Detect which cell encompasses the target text, then output its [X, Y] center coordinate. 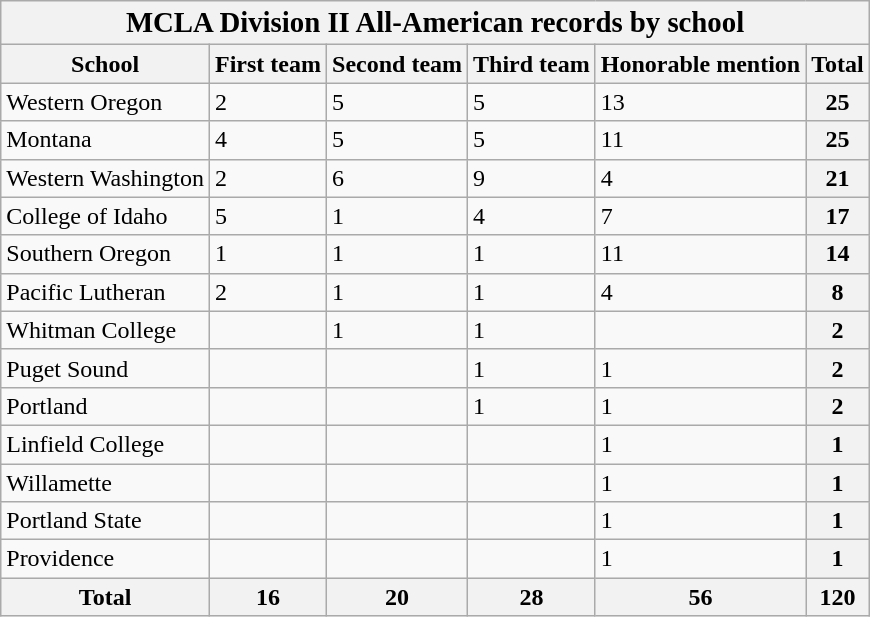
Southern Oregon [106, 254]
Whitman College [106, 330]
7 [700, 216]
Willamette [106, 483]
Western Oregon [106, 102]
First team [268, 64]
Puget Sound [106, 368]
Providence [106, 559]
Third team [532, 64]
28 [532, 597]
14 [838, 254]
MCLA Division II All-American records by school [436, 23]
College of Idaho [106, 216]
56 [700, 597]
Honorable mention [700, 64]
9 [532, 178]
20 [398, 597]
17 [838, 216]
Pacific Lutheran [106, 292]
Linfield College [106, 444]
120 [838, 597]
School [106, 64]
13 [700, 102]
6 [398, 178]
Second team [398, 64]
8 [838, 292]
16 [268, 597]
Western Washington [106, 178]
21 [838, 178]
Portland [106, 406]
Portland State [106, 521]
Montana [106, 140]
